For the text-containing cell, return its midpoint in (x, y) coordinate format. 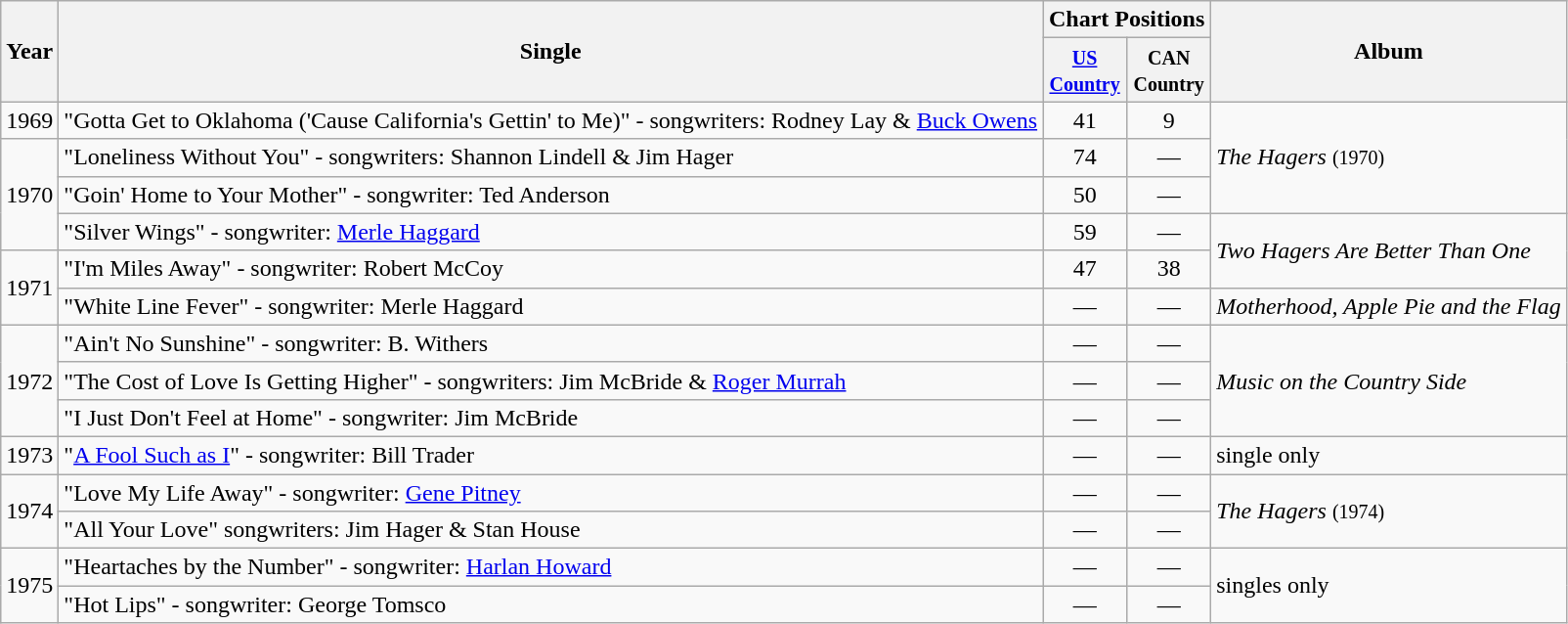
single only (1388, 455)
singles only (1388, 586)
"A Fool Such as I" - songwriter: Bill Trader (551, 455)
The Hagers (1970) (1388, 157)
59 (1085, 232)
US Country (1085, 70)
Motherhood, Apple Pie and the Flag (1388, 306)
38 (1169, 269)
"Love My Life Away" - songwriter: Gene Pitney (551, 492)
"Ain't No Sunshine" - songwriter: B. Withers (551, 343)
"I'm Miles Away" - songwriter: Robert McCoy (551, 269)
"Silver Wings" - songwriter: Merle Haggard (551, 232)
1970 (29, 195)
1975 (29, 586)
1972 (29, 380)
Music on the Country Side (1388, 380)
47 (1085, 269)
"The Cost of Love Is Getting Higher" - songwriters: Jim McBride & Roger Murrah (551, 380)
CAN Country (1169, 70)
"White Line Fever" - songwriter: Merle Haggard (551, 306)
"All Your Love" songwriters: Jim Hager & Stan House (551, 530)
1974 (29, 511)
1969 (29, 120)
"Loneliness Without You" - songwriters: Shannon Lindell & Jim Hager (551, 157)
1971 (29, 288)
Two Hagers Are Better Than One (1388, 250)
Year (29, 51)
"Gotta Get to Oklahoma ('Cause California's Gettin' to Me)" - songwriters: Rodney Lay & Buck Owens (551, 120)
"Goin' Home to Your Mother" - songwriter: Ted Anderson (551, 195)
Chart Positions (1127, 20)
41 (1085, 120)
9 (1169, 120)
1973 (29, 455)
"I Just Don't Feel at Home" - songwriter: Jim McBride (551, 418)
74 (1085, 157)
"Hot Lips" - songwriter: George Tomsco (551, 604)
50 (1085, 195)
"Heartaches by the Number" - songwriter: Harlan Howard (551, 567)
Album (1388, 51)
Single (551, 51)
The Hagers (1974) (1388, 511)
